Identify which cell holds the provided text, then report its [x, y] central coordinate. 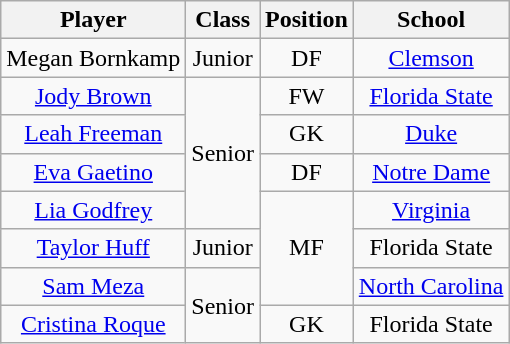
Taylor Huff [94, 248]
Duke [431, 134]
Cristina Roque [94, 324]
Clemson [431, 58]
School [431, 20]
FW [307, 96]
Lia Godfrey [94, 210]
Virginia [431, 210]
Position [307, 20]
MF [307, 248]
Jody Brown [94, 96]
Class [223, 20]
North Carolina [431, 286]
Eva Gaetino [94, 172]
Megan Bornkamp [94, 58]
Player [94, 20]
Notre Dame [431, 172]
Leah Freeman [94, 134]
Sam Meza [94, 286]
